Scan for the cell matching the given text and deliver its (X, Y) coordinate at center. 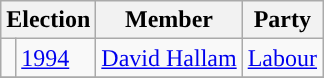
Labour (282, 58)
1994 (56, 58)
David Hallam (169, 58)
Party (282, 20)
Member (169, 20)
Election (48, 20)
